Search for the cell housing the specified text and yield its [X, Y] center coordinate. 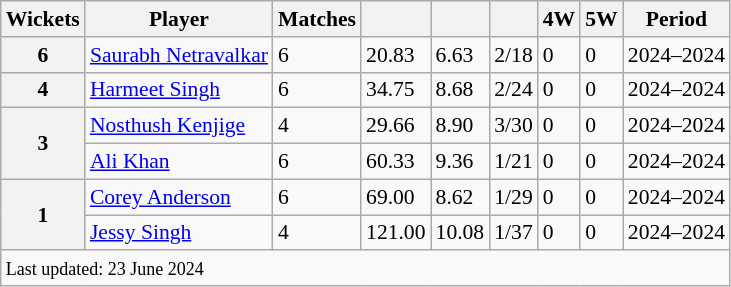
Nosthush Kenjige [179, 126]
Harmeet Singh [179, 90]
Matches [317, 19]
8.68 [460, 90]
9.36 [460, 162]
5W [602, 19]
1/21 [514, 162]
29.66 [396, 126]
Player [179, 19]
3 [43, 144]
6.63 [460, 55]
4W [560, 19]
121.00 [396, 233]
69.00 [396, 197]
1 [43, 214]
Last updated: 23 June 2024 [366, 269]
8.90 [460, 126]
34.75 [396, 90]
2/24 [514, 90]
8.62 [460, 197]
Corey Anderson [179, 197]
20.83 [396, 55]
1/37 [514, 233]
Jessy Singh [179, 233]
1/29 [514, 197]
Saurabh Netravalkar [179, 55]
Wickets [43, 19]
3/30 [514, 126]
60.33 [396, 162]
Period [676, 19]
Ali Khan [179, 162]
2/18 [514, 55]
10.08 [460, 233]
